Find where the given text appears and provide that cell's center as (X, Y) coordinate. 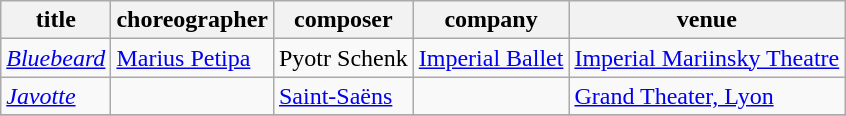
title (56, 20)
composer (343, 20)
Javotte (56, 96)
Imperial Mariinsky Theatre (707, 58)
Bluebeard (56, 58)
choreographer (192, 20)
venue (707, 20)
Grand Theater, Lyon (707, 96)
Marius Petipa (192, 58)
Pyotr Schenk (343, 58)
company (491, 20)
Saint-Saëns (343, 96)
Imperial Ballet (491, 58)
